Determine the [x, y] coordinate at the center of the cell enclosing the given text.  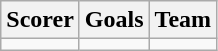
Team [183, 20]
Scorer [40, 20]
Goals [114, 20]
